Search for the cell housing the specified text and yield its (X, Y) center coordinate. 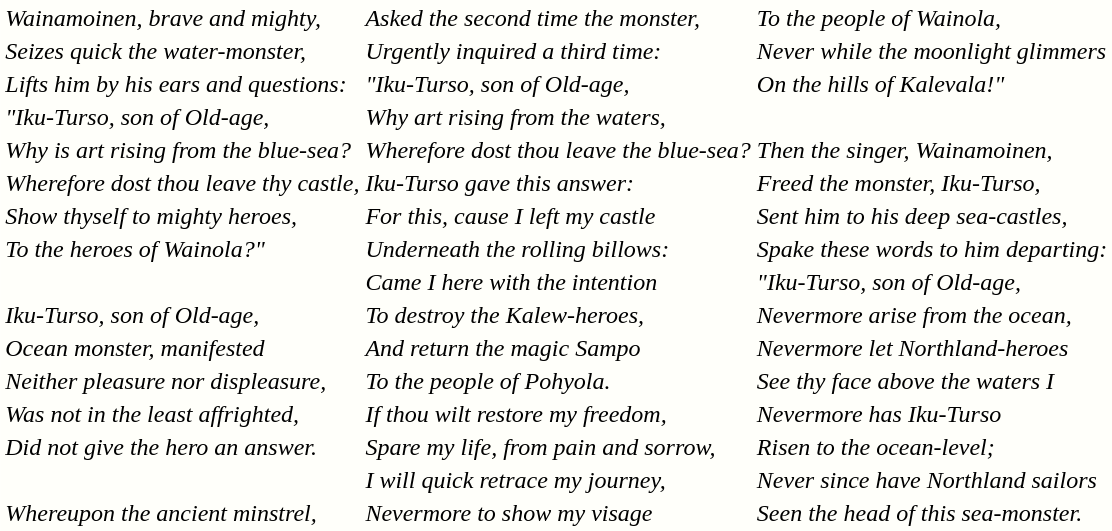
Lifts him by his ears and questions: (182, 84)
If thou wilt restore my freedom, (558, 414)
To the people of Pohyola. (558, 381)
Came I here with the intention (558, 282)
I will quick retrace my journey, (558, 480)
Was not in the least affrighted, (182, 414)
Risen to the ocean-level; (932, 447)
Nevermore arise from the ocean, (932, 315)
Urgently inquired a third time: (558, 51)
Did not give the hero an answer. (182, 447)
Spake these words to him departing: (932, 249)
Nevermore has Iku-Turso (932, 414)
On the hills of Kalevala!" (932, 84)
See thy face above the waters I (932, 381)
Freed the monster, Iku-Turso, (932, 183)
To the people of Wainola, (932, 18)
Wherefore dost thou leave the blue-sea? (558, 150)
Spare my life, from pain and sorrow, (558, 447)
To destroy the Kalew-heroes, (558, 315)
Sent him to his deep sea-castles, (932, 216)
To the heroes of Wainola?" (182, 249)
And return the magic Sampo (558, 348)
Wherefore dost thou leave thy castle, (182, 183)
Neither pleasure nor displeasure, (182, 381)
Why is art rising from the blue-sea? (182, 150)
Nevermore to show my visage (558, 513)
For this, cause I left my castle (558, 216)
Show thyself to mighty heroes, (182, 216)
Then the singer, Wainamoinen, (932, 150)
Nevermore let Northland-heroes (932, 348)
Never since have Northland sailors (932, 480)
Iku-Turso gave this answer: (558, 183)
Underneath the rolling billows: (558, 249)
Why art rising from the waters, (558, 117)
Whereupon the ancient minstrel, (182, 513)
Ocean monster, manifested (182, 348)
Seizes quick the water-monster, (182, 51)
Wainamoinen, brave and mighty, (182, 18)
Seen the head of this sea-monster. (932, 513)
Asked the second time the monster, (558, 18)
Iku-Turso, son of Old-age, (182, 315)
Never while the moonlight glimmers (932, 51)
